Return the (x, y) coordinate for the center point of the cell that contains the specified text.  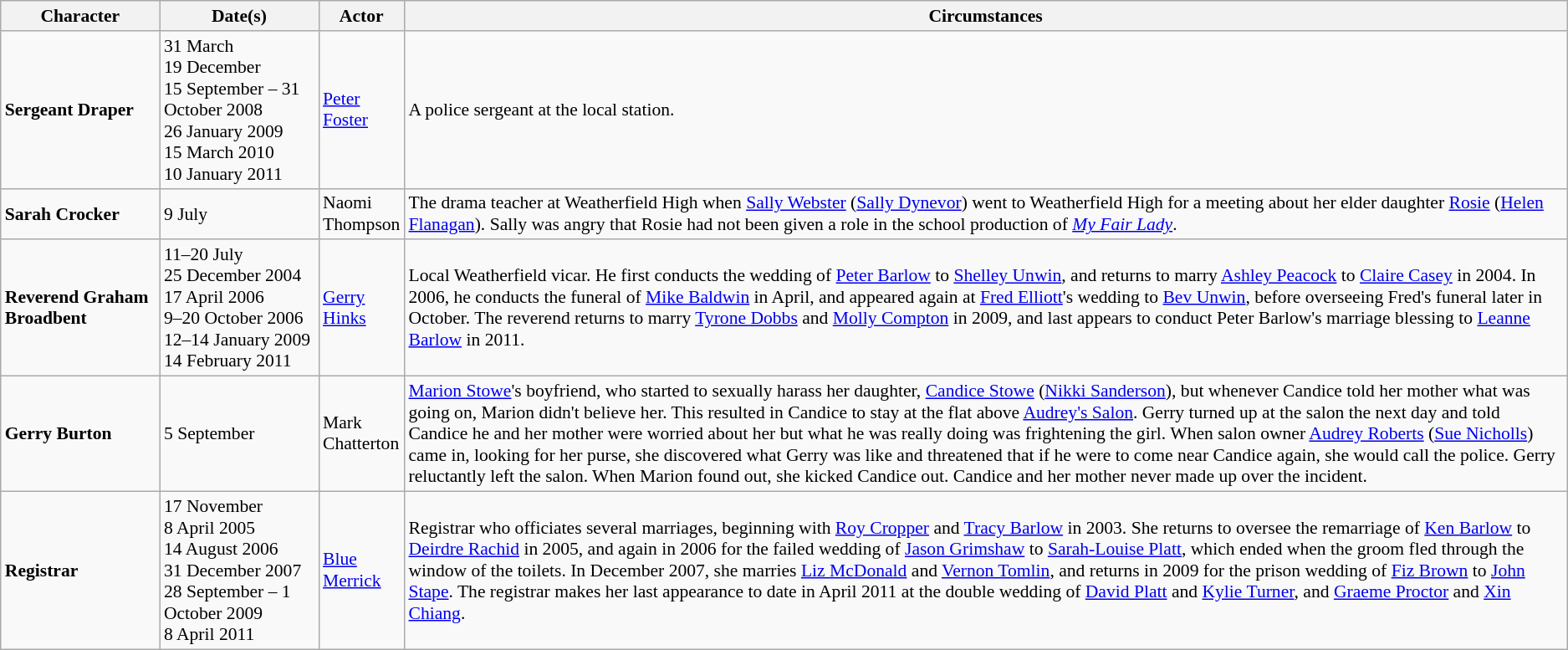
31 March19 December15 September – 31 October 200826 January 200915 March 201010 January 2011 (239, 110)
17 November8 April 200514 August 200631 December 200728 September – 1 October 20098 April 2011 (239, 571)
Mark Chatterton (361, 434)
Gerry Burton (80, 434)
Sarah Crocker (80, 214)
Circumstances (985, 16)
Character (80, 16)
Registrar (80, 571)
9 July (239, 214)
11–20 July25 December 200417 April 20069–20 October 200612–14 January 200914 February 2011 (239, 308)
Sergeant Draper (80, 110)
5 September (239, 434)
Actor (361, 16)
Date(s) (239, 16)
Peter Foster (361, 110)
Blue Merrick (361, 571)
Naomi Thompson (361, 214)
A police sergeant at the local station. (985, 110)
Reverend Graham Broadbent (80, 308)
Gerry Hinks (361, 308)
